For the text-containing cell, return its midpoint in [x, y] coordinate format. 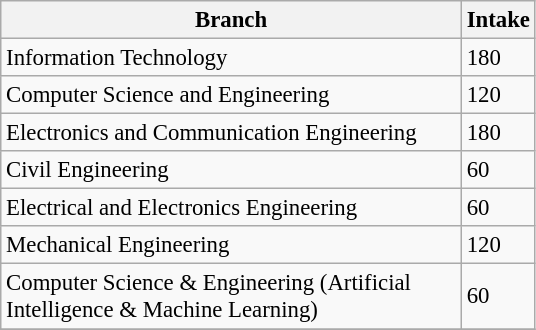
Electrical and Electronics Engineering [232, 208]
Branch [232, 20]
Intake [498, 20]
Electronics and Communication Engineering [232, 133]
Mechanical Engineering [232, 245]
Computer Science and Engineering [232, 95]
Computer Science & Engineering (Artificial Intelligence & Machine Learning) [232, 296]
Information Technology [232, 58]
Civil Engineering [232, 170]
